Extract the [X, Y] coordinate from the center of the cell holding the provided text.  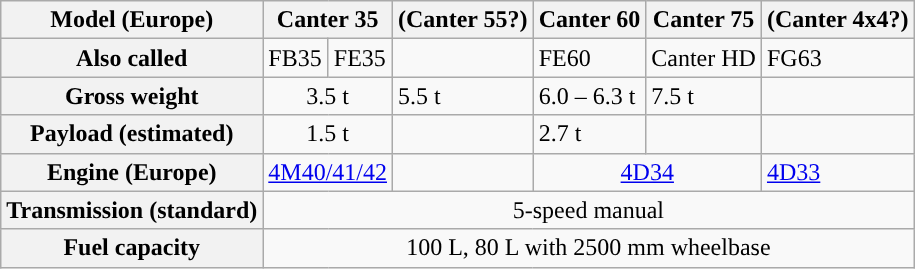
Canter 60 [590, 20]
Also called [132, 58]
(Canter 55?) [464, 20]
Canter HD [704, 58]
Canter 35 [328, 20]
Fuel capacity [132, 248]
Payload (estimated) [132, 134]
Gross weight [132, 96]
Engine (Europe) [132, 172]
Transmission (standard) [132, 210]
4D33 [838, 172]
2.7 t [590, 134]
Model (Europe) [132, 20]
7.5 t [704, 96]
Canter 75 [704, 20]
FG63 [838, 58]
4M40/41/42 [328, 172]
6.0 – 6.3 t [590, 96]
(Canter 4x4?) [838, 20]
5.5 t [464, 96]
FE35 [360, 58]
FB35 [296, 58]
4D34 [647, 172]
5-speed manual [588, 210]
100 L, 80 L with 2500 mm wheelbase [588, 248]
1.5 t [328, 134]
3.5 t [328, 96]
FE60 [590, 58]
